Identify which cell holds the provided text, then report its [x, y] central coordinate. 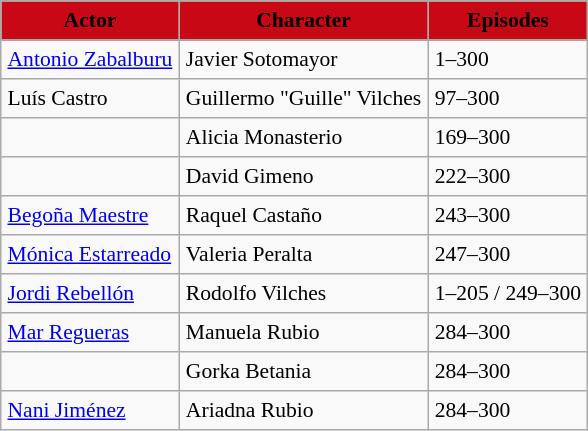
243–300 [508, 216]
Mar Regueras [90, 332]
Antonio Zabalburu [90, 60]
Episodes [508, 20]
Valeria Peralta [304, 254]
Raquel Castaño [304, 216]
Mónica Estarreado [90, 254]
Ariadna Rubio [304, 410]
222–300 [508, 176]
97–300 [508, 98]
1–205 / 249–300 [508, 294]
David Gimeno [304, 176]
Javier Sotomayor [304, 60]
Luís Castro [90, 98]
Guillermo "Guille" Vilches [304, 98]
169–300 [508, 138]
Actor [90, 20]
247–300 [508, 254]
Gorka Betania [304, 372]
Nani Jiménez [90, 410]
Rodolfo Vilches [304, 294]
Begoña Maestre [90, 216]
1–300 [508, 60]
Character [304, 20]
Jordi Rebellón [90, 294]
Alicia Monasterio [304, 138]
Manuela Rubio [304, 332]
